Find where the given text appears and provide that cell's center as [x, y] coordinate. 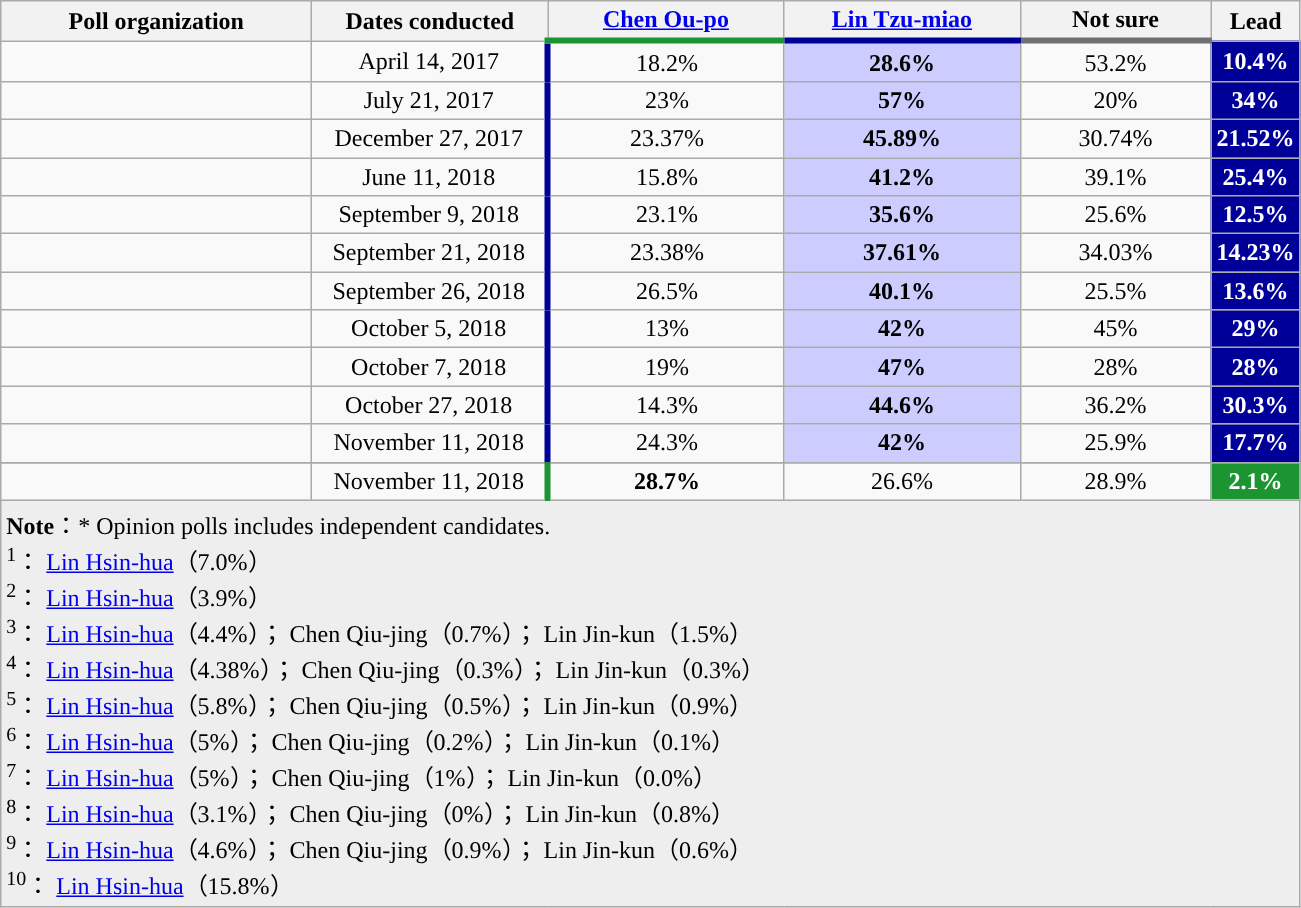
June 11, 2018 [430, 177]
41.2% [902, 177]
57% [902, 100]
23.38% [666, 253]
14.3% [666, 405]
15.8% [666, 177]
12.5% [1256, 215]
September 9, 2018 [430, 215]
October 27, 2018 [430, 405]
25.6% [1116, 215]
45.89% [902, 138]
13% [666, 329]
36.2% [1116, 405]
20% [1116, 100]
23.37% [666, 138]
October 7, 2018 [430, 367]
April 14, 2017 [430, 61]
28.9% [1116, 481]
28.7% [666, 481]
35.6% [902, 215]
25.4% [1256, 177]
October 5, 2018 [430, 329]
29% [1256, 329]
Lin Tzu-miao [902, 21]
2.1% [1256, 481]
19% [666, 367]
39.1% [1116, 177]
September 26, 2018 [430, 291]
21.52% [1256, 138]
Chen Ou-po [666, 21]
23.1% [666, 215]
34% [1256, 100]
17.7% [1256, 443]
Dates conducted [430, 21]
Poll organization [156, 21]
28.6% [902, 61]
25.5% [1116, 291]
September 21, 2018 [430, 253]
18.2% [666, 61]
24.3% [666, 443]
December 27, 2017 [430, 138]
53.2% [1116, 61]
34.03% [1116, 253]
10.4% [1256, 61]
37.61% [902, 253]
47% [902, 367]
Not sure [1116, 21]
Lead [1256, 21]
25.9% [1116, 443]
26.6% [902, 481]
40.1% [902, 291]
26.5% [666, 291]
13.6% [1256, 291]
44.6% [902, 405]
30.74% [1116, 138]
23% [666, 100]
45% [1116, 329]
14.23% [1256, 253]
30.3% [1256, 405]
July 21, 2017 [430, 100]
